Extract the (X, Y) coordinate from the center of the cell holding the provided text.  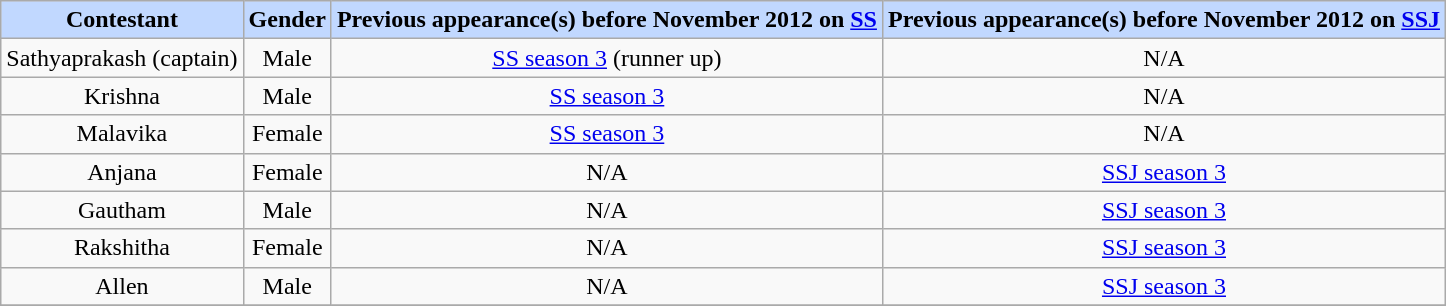
Rakshitha (122, 248)
Sathyaprakash (captain) (122, 58)
Contestant (122, 20)
Gender (287, 20)
Previous appearance(s) before November 2012 on SS (606, 20)
Previous appearance(s) before November 2012 on SSJ (1164, 20)
Gautham (122, 210)
SS season 3 (runner up) (606, 58)
Krishna (122, 96)
Malavika (122, 134)
Anjana (122, 172)
Allen (122, 286)
